Capture the cell that displays the provided text and extract its [x, y] central coordinate. 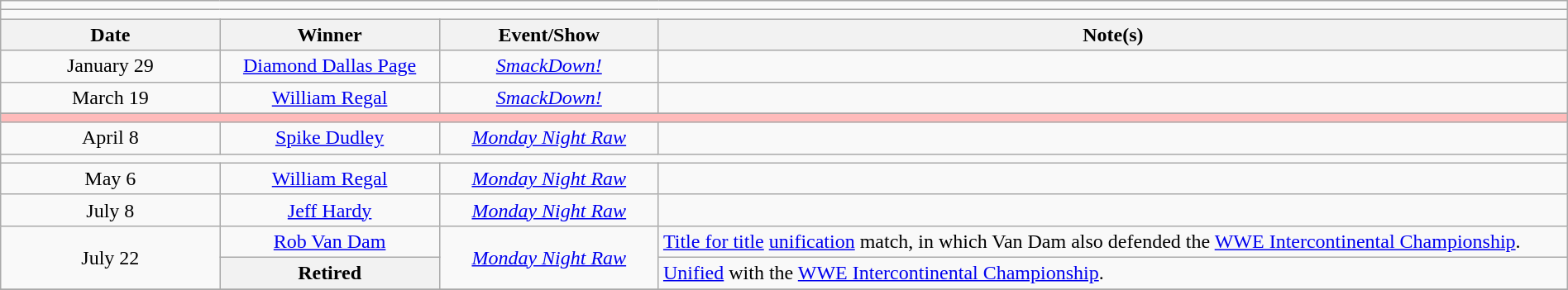
July 22 [111, 257]
Diamond Dallas Page [329, 66]
Event/Show [549, 35]
April 8 [111, 138]
Note(s) [1113, 35]
March 19 [111, 97]
Jeff Hardy [329, 210]
July 8 [111, 210]
Unified with the WWE Intercontinental Championship. [1113, 273]
May 6 [111, 178]
Spike Dudley [329, 138]
Winner [329, 35]
Rob Van Dam [329, 241]
Date [111, 35]
Retired [329, 273]
Title for title unification match, in which Van Dam also defended the WWE Intercontinental Championship. [1113, 241]
January 29 [111, 66]
